Identify which cell holds the provided text, then report its (X, Y) central coordinate. 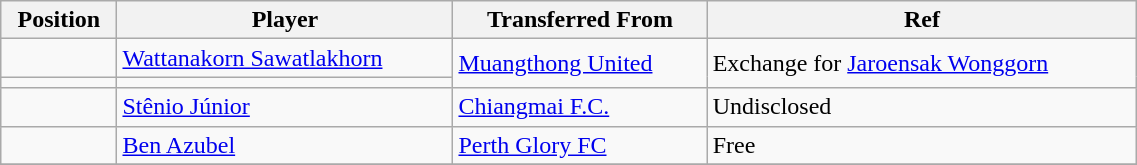
Position (59, 20)
Muangthong United (580, 64)
Ben Azubel (285, 145)
Perth Glory FC (580, 145)
Transferred From (580, 20)
Stênio Júnior (285, 107)
Wattanakorn Sawatlakhorn (285, 58)
Free (922, 145)
Exchange for Jaroensak Wonggorn (922, 64)
Ref (922, 20)
Chiangmai F.C. (580, 107)
Player (285, 20)
Undisclosed (922, 107)
